Determine the (x, y) coordinate at the center of the cell enclosing the given text.  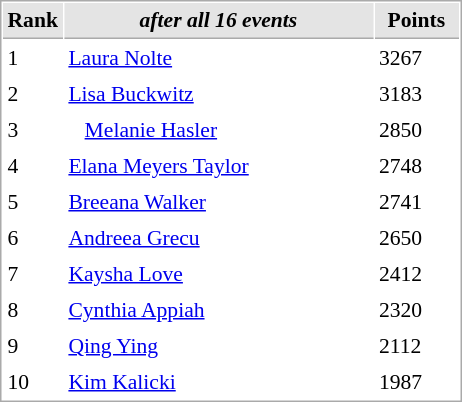
8 (32, 309)
2741 (416, 201)
3 (32, 129)
after all 16 events (218, 21)
9 (32, 345)
Lisa Buckwitz (218, 93)
Rank (32, 21)
Elana Meyers Taylor (218, 165)
Kaysha Love (218, 273)
Laura Nolte (218, 57)
2320 (416, 309)
Andreea Grecu (218, 237)
Kim Kalicki (218, 381)
10 (32, 381)
Melanie Hasler (218, 129)
6 (32, 237)
2 (32, 93)
4 (32, 165)
3183 (416, 93)
5 (32, 201)
3267 (416, 57)
2112 (416, 345)
2412 (416, 273)
2748 (416, 165)
2650 (416, 237)
7 (32, 273)
Qing Ying (218, 345)
2850 (416, 129)
1987 (416, 381)
Points (416, 21)
Breeana Walker (218, 201)
Cynthia Appiah (218, 309)
1 (32, 57)
